Extract the [x, y] coordinate from the center of the cell holding the provided text.  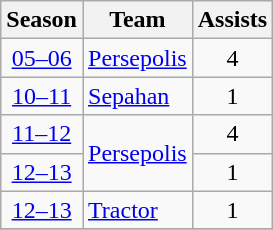
Season [42, 20]
11–12 [42, 134]
Assists [232, 20]
10–11 [42, 96]
Tractor [137, 210]
Team [137, 20]
05–06 [42, 58]
Sepahan [137, 96]
